Capture the cell that displays the provided text and extract its [X, Y] central coordinate. 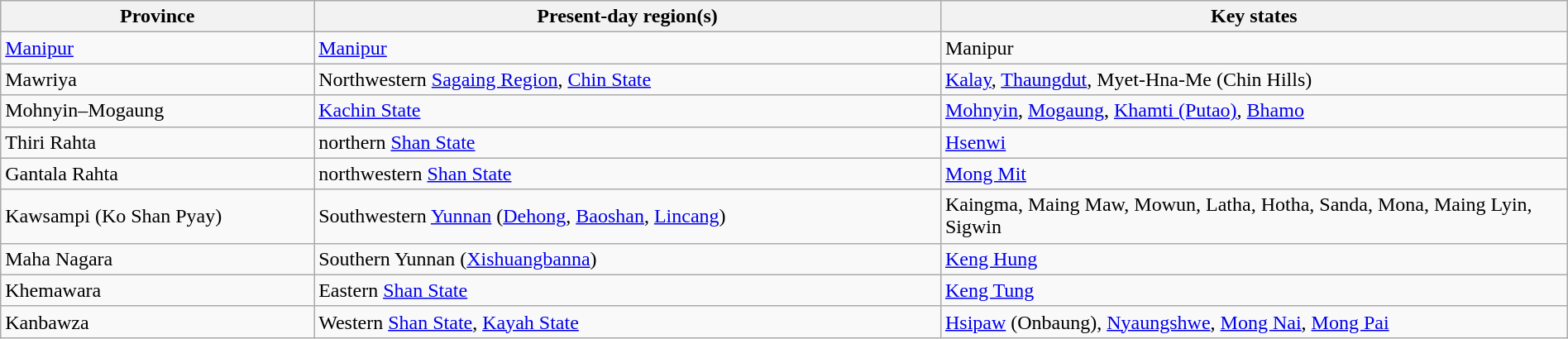
northern Shan State [628, 142]
Mawriya [157, 79]
Hsipaw (Onbaung), Nyaungshwe, Mong Nai, Mong Pai [1254, 322]
Province [157, 17]
Mohnyin, Mogaung, Khamti (Putao), Bhamo [1254, 111]
Mong Mit [1254, 174]
Thiri Rahta [157, 142]
Southwestern Yunnan (Dehong, Baoshan, Lincang) [628, 217]
Keng Hung [1254, 259]
Mohnyin–Mogaung [157, 111]
Eastern Shan State [628, 290]
Kanbawza [157, 322]
Kalay, Thaungdut, Myet-Hna-Me (Chin Hills) [1254, 79]
Gantala Rahta [157, 174]
Kawsampi (Ko Shan Pyay) [157, 217]
Hsenwi [1254, 142]
Maha Nagara [157, 259]
northwestern Shan State [628, 174]
Khemawara [157, 290]
Present-day region(s) [628, 17]
Key states [1254, 17]
Southern Yunnan (Xishuangbanna) [628, 259]
Kachin State [628, 111]
Northwestern Sagaing Region, Chin State [628, 79]
Keng Tung [1254, 290]
Kaingma, Maing Maw, Mowun, Latha, Hotha, Sanda, Mona, Maing Lyin, Sigwin [1254, 217]
Western Shan State, Kayah State [628, 322]
